Provide the [x, y] coordinate of the cell's center where the given text is located.  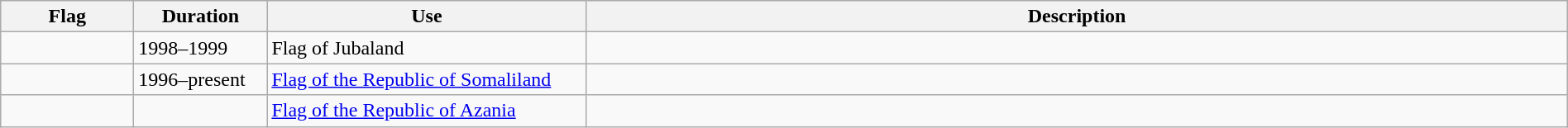
Duration [200, 17]
1998–1999 [200, 48]
Description [1077, 17]
Use [427, 17]
1996–present [200, 79]
Flag of the Republic of Somaliland [427, 79]
Flag of the Republic of Azania [427, 111]
Flag of Jubaland [427, 48]
Flag [68, 17]
